Identify which cell holds the provided text, then report its (x, y) central coordinate. 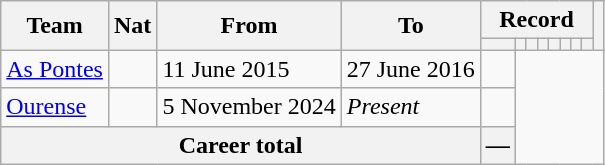
5 November 2024 (249, 107)
Ourense (55, 107)
11 June 2015 (249, 69)
27 June 2016 (410, 69)
Career total (241, 145)
To (410, 26)
As Pontes (55, 69)
Record (536, 20)
— (498, 145)
Team (55, 26)
From (249, 26)
Nat (132, 26)
Present (410, 107)
